Return the (X, Y) coordinate for the center point of the cell that contains the specified text.  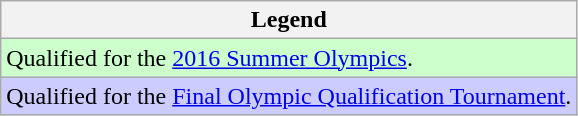
Qualified for the 2016 Summer Olympics. (289, 58)
Qualified for the Final Olympic Qualification Tournament. (289, 96)
Legend (289, 20)
